Capture the cell that displays the provided text and extract its [x, y] central coordinate. 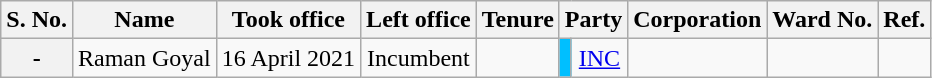
Ward No. [822, 20]
Tenure [518, 20]
Ref. [904, 20]
Party [593, 20]
Name [144, 20]
S. No. [37, 20]
16 April 2021 [288, 58]
Took office [288, 20]
Left office [419, 20]
Corporation [698, 20]
Incumbent [419, 58]
Raman Goyal [144, 58]
- [37, 58]
INC [599, 58]
